Pinpoint the cell where the given text exists, returning its [X, Y] midpoint coordinate. 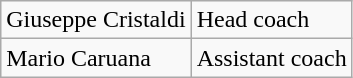
Giuseppe Cristaldi [96, 20]
Assistant coach [272, 58]
Head coach [272, 20]
Mario Caruana [96, 58]
